For the text-containing cell, return its midpoint in [X, Y] coordinate format. 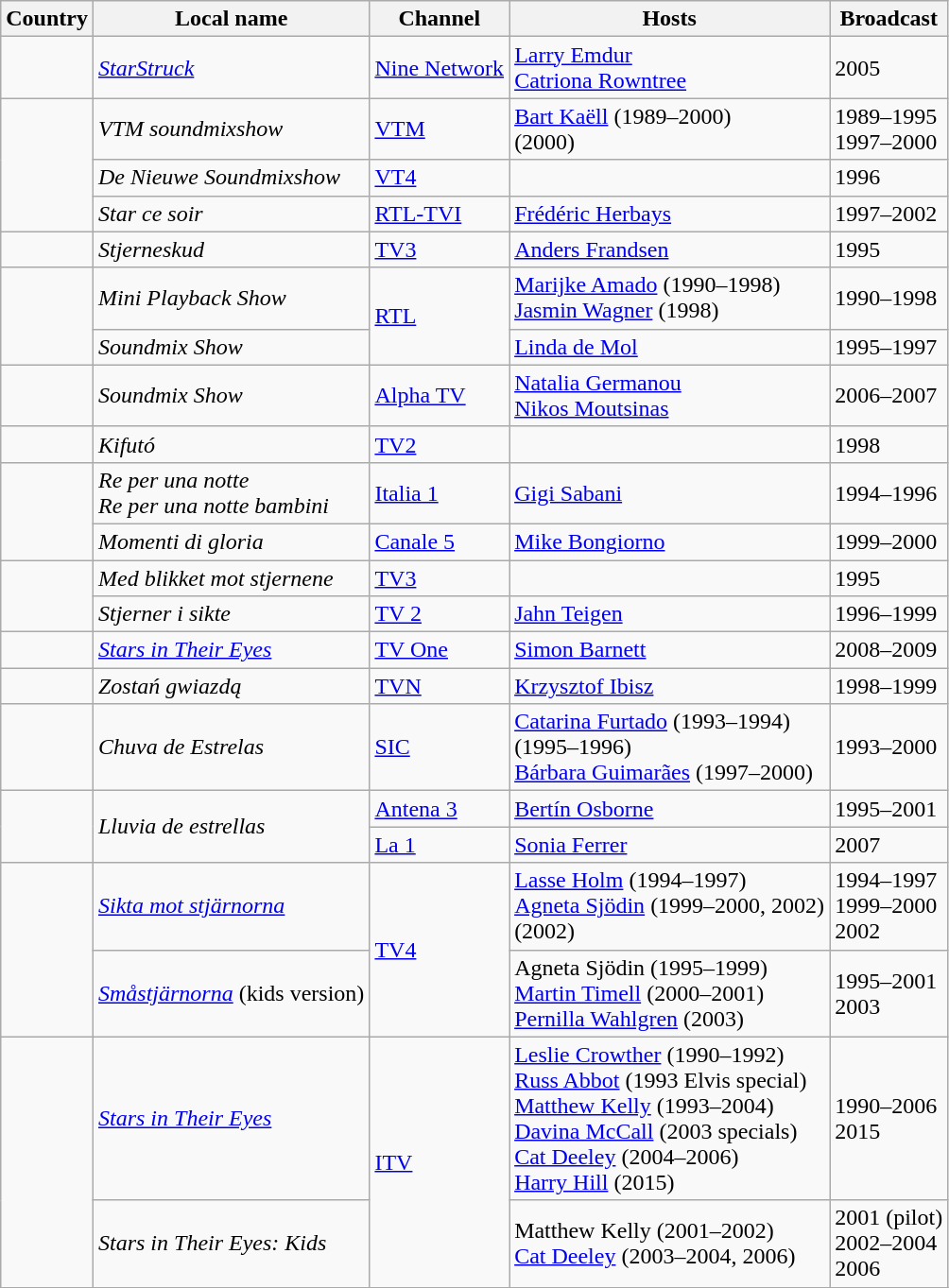
Gigi Sabani [669, 493]
1996 [889, 178]
Stars in Their Eyes: Kids [231, 1244]
Simon Barnett [669, 650]
TVN [440, 686]
Star ce soir [231, 214]
Alpha TV [440, 395]
Zostań gwiazdą [231, 686]
2005 [889, 68]
1995–1997 [889, 347]
De Nieuwe Soundmixshow [231, 178]
Lasse Holm (1994–1997)Agneta Sjödin (1999–2000, 2002) (2002) [669, 906]
Catarina Furtado (1993–1994) (1995–1996)Bárbara Guimarães (1997–2000) [669, 747]
Larry EmdurCatriona Rowntree [669, 68]
1990–20062015 [889, 1119]
1989–19951997–2000 [889, 129]
2001 (pilot)2002–20042006 [889, 1244]
Antena 3 [440, 809]
Chuva de Estrelas [231, 747]
1997–2002 [889, 214]
Med blikket mot stjernene [231, 577]
Linda de Mol [669, 347]
Momenti di gloria [231, 541]
Småstjärnorna (kids version) [231, 993]
Mini Playback Show [231, 299]
Lluvia de estrellas [231, 827]
Nine Network [440, 68]
VTM soundmixshow [231, 129]
1994–19971999–20002002 [889, 906]
Kifutó [231, 444]
Bart Kaëll (1989–2000) (2000) [669, 129]
Bertín Osborne [669, 809]
1993–2000 [889, 747]
1995–2001 [889, 809]
TV4 [440, 950]
TV One [440, 650]
Krzysztof Ibisz [669, 686]
SIC [440, 747]
Broadcast [889, 19]
Stjerneskud [231, 249]
1990–1998 [889, 299]
Anders Frandsen [669, 249]
1994–1996 [889, 493]
VTM [440, 129]
TV 2 [440, 614]
2006–2007 [889, 395]
RTL-TVI [440, 214]
Canale 5 [440, 541]
Natalia GermanouNikos Moutsinas [669, 395]
Country [47, 19]
1998–1999 [889, 686]
Re per una notteRe per una notte bambini [231, 493]
Jahn Teigen [669, 614]
1996–1999 [889, 614]
Mike Bongiorno [669, 541]
VT4 [440, 178]
2007 [889, 845]
Stjerner i sikte [231, 614]
Channel [440, 19]
Sonia Ferrer [669, 845]
La 1 [440, 845]
1998 [889, 444]
Sikta mot stjärnorna [231, 906]
Marijke Amado (1990–1998)Jasmin Wagner (1998) [669, 299]
StarStruck [231, 68]
Hosts [669, 19]
Agneta Sjödin (1995–1999)Martin Timell (2000–2001)Pernilla Wahlgren (2003) [669, 993]
Frédéric Herbays [669, 214]
1995–20012003 [889, 993]
1999–2000 [889, 541]
RTL [440, 316]
Local name [231, 19]
2008–2009 [889, 650]
ITV [440, 1162]
Matthew Kelly (2001–2002)Cat Deeley (2003–2004, 2006) [669, 1244]
Italia 1 [440, 493]
TV2 [440, 444]
